Output the [X, Y] coordinate of the center of the cell containing the given text.  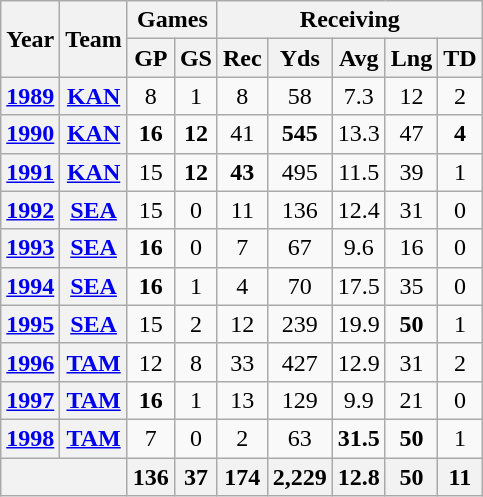
9.6 [358, 248]
1991 [30, 172]
1989 [30, 96]
495 [300, 172]
1990 [30, 134]
63 [300, 438]
39 [411, 172]
12.8 [358, 477]
41 [242, 134]
11.5 [358, 172]
427 [300, 362]
9.9 [358, 400]
GP [150, 58]
1994 [30, 286]
17.5 [358, 286]
Year [30, 39]
33 [242, 362]
67 [300, 248]
239 [300, 324]
1998 [30, 438]
545 [300, 134]
Rec [242, 58]
Avg [358, 58]
7.3 [358, 96]
Yds [300, 58]
Receiving [350, 20]
21 [411, 400]
47 [411, 134]
TD [460, 58]
31.5 [358, 438]
13 [242, 400]
GS [196, 58]
58 [300, 96]
Team [94, 39]
1996 [30, 362]
19.9 [358, 324]
129 [300, 400]
12.9 [358, 362]
2,229 [300, 477]
12.4 [358, 210]
70 [300, 286]
1995 [30, 324]
1993 [30, 248]
1997 [30, 400]
37 [196, 477]
35 [411, 286]
1992 [30, 210]
Games [172, 20]
43 [242, 172]
174 [242, 477]
Lng [411, 58]
13.3 [358, 134]
